Capture the cell that displays the provided text and extract its [x, y] central coordinate. 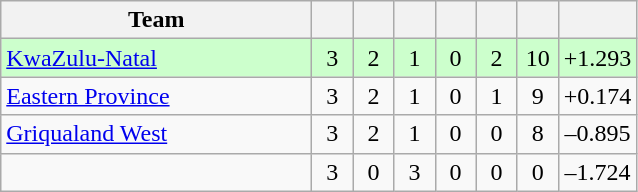
Eastern Province [156, 96]
8 [538, 134]
–1.724 [598, 172]
KwaZulu-Natal [156, 58]
–0.895 [598, 134]
10 [538, 58]
Griqualand West [156, 134]
+0.174 [598, 96]
Team [156, 20]
+1.293 [598, 58]
9 [538, 96]
